Pinpoint the cell where the given text exists, returning its (x, y) midpoint coordinate. 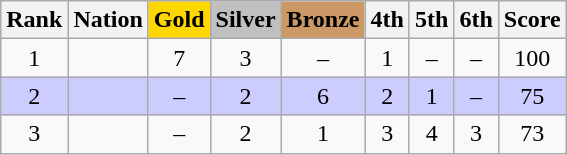
Gold (179, 20)
Rank (34, 20)
Bronze (323, 20)
100 (532, 58)
4th (387, 20)
73 (532, 134)
4 (431, 134)
Score (532, 20)
7 (179, 58)
6 (323, 96)
Nation (108, 20)
5th (431, 20)
Silver (246, 20)
6th (476, 20)
75 (532, 96)
